Return the [X, Y] coordinate for the center point of the cell that contains the specified text.  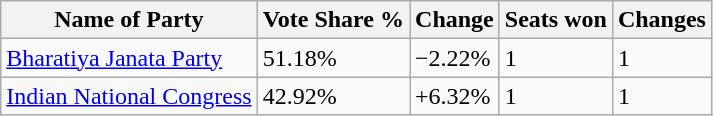
Seats won [556, 20]
Indian National Congress [129, 96]
Change [455, 20]
Changes [662, 20]
−2.22% [455, 58]
+6.32% [455, 96]
Name of Party [129, 20]
Vote Share % [333, 20]
Bharatiya Janata Party [129, 58]
51.18% [333, 58]
42.92% [333, 96]
